Scan for the cell matching the given text and deliver its (x, y) coordinate at center. 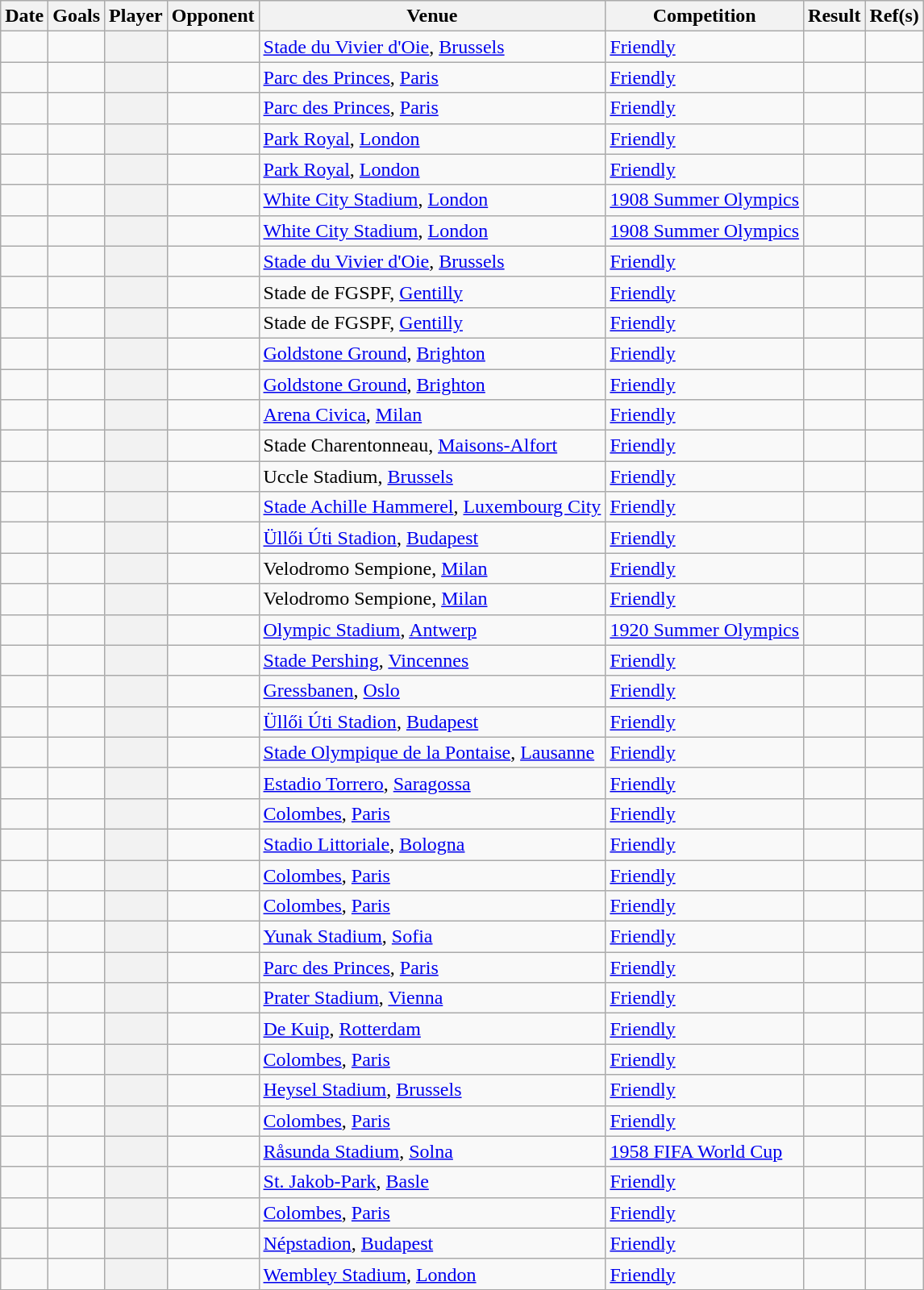
1920 Summer Olympics (705, 630)
Arena Civica, Milan (432, 415)
Stade Achille Hammerel, Luxembourg City (432, 507)
1958 FIFA World Cup (705, 1151)
Result (835, 16)
Goals (77, 16)
Stadio Littoriale, Bologna (432, 844)
Wembley Stadium, London (432, 1274)
Yunak Stadium, Sofia (432, 937)
Stade Charentonneau, Maisons-Alfort (432, 446)
Gressbanen, Oslo (432, 691)
Competition (705, 16)
Venue (432, 16)
Date (24, 16)
Olympic Stadium, Antwerp (432, 630)
Estadio Torrero, Saragossa (432, 783)
St. Jakob-Park, Basle (432, 1182)
Népstadion, Budapest (432, 1243)
Prater Stadium, Vienna (432, 998)
Stade Pershing, Vincennes (432, 660)
Uccle Stadium, Brussels (432, 476)
Player (136, 16)
Opponent (213, 16)
Ref(s) (894, 16)
Råsunda Stadium, Solna (432, 1151)
Stade Olympique de la Pontaise, Lausanne (432, 752)
De Kuip, Rotterdam (432, 1029)
Heysel Stadium, Brussels (432, 1090)
